Capture the cell that displays the provided text and extract its [X, Y] central coordinate. 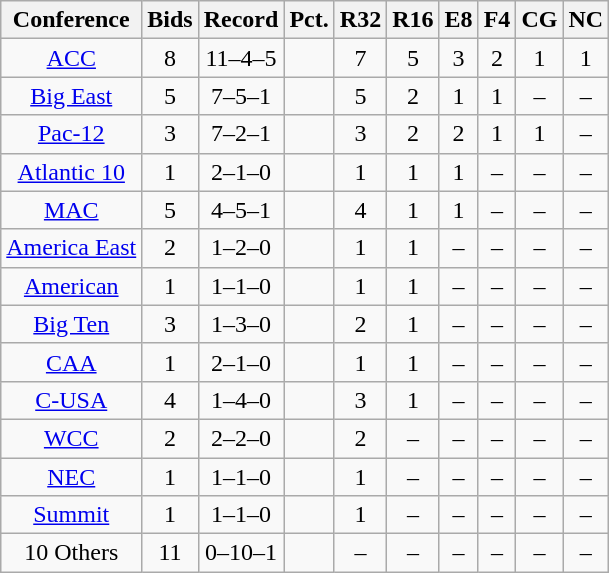
Pct. [309, 20]
1–3–0 [241, 324]
7 [360, 58]
Pac-12 [72, 134]
11 [170, 553]
WCC [72, 438]
NEC [72, 477]
E8 [458, 20]
America East [72, 248]
American [72, 286]
7–2–1 [241, 134]
10 Others [72, 553]
Big East [72, 96]
C-USA [72, 400]
2–2–0 [241, 438]
NC [586, 20]
7–5–1 [241, 96]
1–4–0 [241, 400]
Record [241, 20]
CG [540, 20]
4–5–1 [241, 210]
11–4–5 [241, 58]
R16 [413, 20]
R32 [360, 20]
Atlantic 10 [72, 172]
Summit [72, 515]
Big Ten [72, 324]
Bids [170, 20]
MAC [72, 210]
0–10–1 [241, 553]
Conference [72, 20]
ACC [72, 58]
CAA [72, 362]
F4 [497, 20]
8 [170, 58]
1–2–0 [241, 248]
